Capture the cell that displays the provided text and extract its [X, Y] central coordinate. 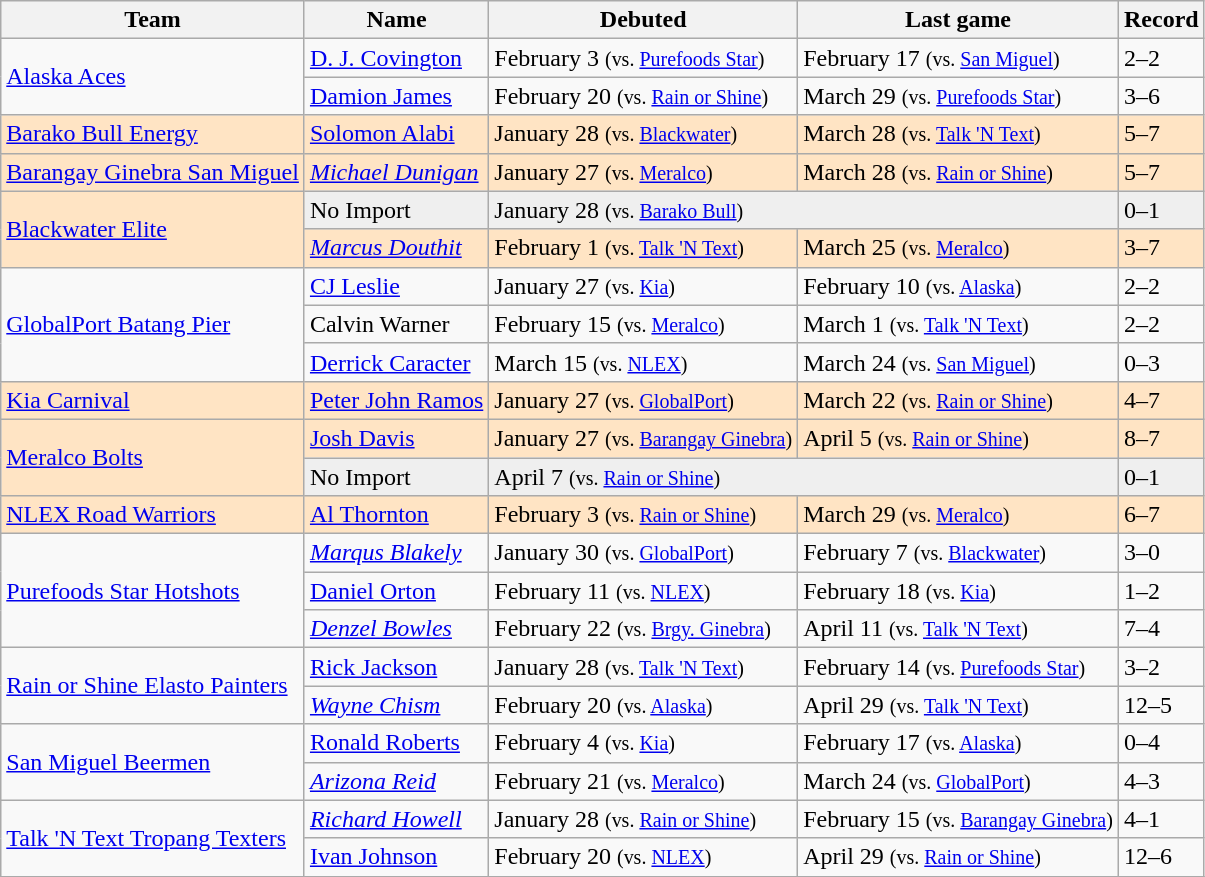
Derrick Caracter [396, 362]
NLEX Road Warriors [153, 515]
February 20 (vs. NLEX) [644, 857]
6–7 [1161, 515]
Al Thornton [396, 515]
3–7 [1161, 248]
January 27 (vs. Meralco) [644, 172]
12–5 [1161, 705]
January 28 (vs. Rain or Shine) [644, 819]
February 11 (vs. NLEX) [644, 591]
D. J. Covington [396, 58]
Last game [958, 20]
Blackwater Elite [153, 229]
March 24 (vs. GlobalPort) [958, 781]
April 11 (vs. Talk 'N Text) [958, 629]
1–2 [1161, 591]
Barangay Ginebra San Miguel [153, 172]
Team [153, 20]
February 15 (vs. Barangay Ginebra) [958, 819]
April 7 (vs. Rain or Shine) [804, 477]
Daniel Orton [396, 591]
3–6 [1161, 96]
Marcus Douthit [396, 248]
February 3 (vs. Rain or Shine) [644, 515]
February 18 (vs. Kia) [958, 591]
Damion James [396, 96]
April 29 (vs. Talk 'N Text) [958, 705]
April 5 (vs. Rain or Shine) [958, 438]
3–2 [1161, 667]
Calvin Warner [396, 324]
CJ Leslie [396, 286]
8–7 [1161, 438]
March 25 (vs. Meralco) [958, 248]
March 22 (vs. Rain or Shine) [958, 400]
January 28 (vs. Barako Bull) [804, 210]
4–7 [1161, 400]
April 29 (vs. Rain or Shine) [958, 857]
Alaska Aces [153, 77]
Talk 'N Text Tropang Texters [153, 838]
February 15 (vs. Meralco) [644, 324]
7–4 [1161, 629]
GlobalPort Batang Pier [153, 324]
Record [1161, 20]
Solomon Alabi [396, 134]
Barako Bull Energy [153, 134]
4–3 [1161, 781]
March 15 (vs. NLEX) [644, 362]
March 28 (vs. Talk 'N Text) [958, 134]
February 20 (vs. Rain or Shine) [644, 96]
February 20 (vs. Alaska) [644, 705]
February 1 (vs. Talk 'N Text) [644, 248]
Meralco Bolts [153, 457]
Josh Davis [396, 438]
4–1 [1161, 819]
Ivan Johnson [396, 857]
Purefoods Star Hotshots [153, 591]
Rick Jackson [396, 667]
February 17 (vs. San Miguel) [958, 58]
February 22 (vs. Brgy. Ginebra) [644, 629]
February 14 (vs. Purefoods Star) [958, 667]
March 1 (vs. Talk 'N Text) [958, 324]
January 28 (vs. Talk 'N Text) [644, 667]
January 27 (vs. GlobalPort) [644, 400]
Peter John Ramos [396, 400]
Denzel Bowles [396, 629]
Ronald Roberts [396, 743]
12–6 [1161, 857]
January 27 (vs. Barangay Ginebra) [644, 438]
January 27 (vs. Kia) [644, 286]
January 28 (vs. Blackwater) [644, 134]
Name [396, 20]
February 3 (vs. Purefoods Star) [644, 58]
0–4 [1161, 743]
March 24 (vs. San Miguel) [958, 362]
0–3 [1161, 362]
February 4 (vs. Kia) [644, 743]
February 7 (vs. Blackwater) [958, 553]
Kia Carnival [153, 400]
Michael Dunigan [396, 172]
San Miguel Beermen [153, 762]
February 21 (vs. Meralco) [644, 781]
Rain or Shine Elasto Painters [153, 686]
Arizona Reid [396, 781]
Debuted [644, 20]
February 10 (vs. Alaska) [958, 286]
March 29 (vs. Meralco) [958, 515]
February 17 (vs. Alaska) [958, 743]
Richard Howell [396, 819]
3–0 [1161, 553]
March 29 (vs. Purefoods Star) [958, 96]
January 30 (vs. GlobalPort) [644, 553]
March 28 (vs. Rain or Shine) [958, 172]
Wayne Chism [396, 705]
Marqus Blakely [396, 553]
